Extract the [X, Y] coordinate from the center of the cell holding the provided text.  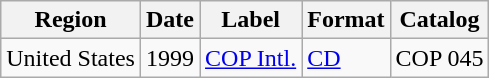
COP 045 [440, 58]
United States [71, 58]
1999 [170, 58]
Catalog [440, 20]
CD [346, 58]
Date [170, 20]
Format [346, 20]
COP Intl. [251, 58]
Region [71, 20]
Label [251, 20]
